Capture the cell that displays the provided text and extract its (X, Y) central coordinate. 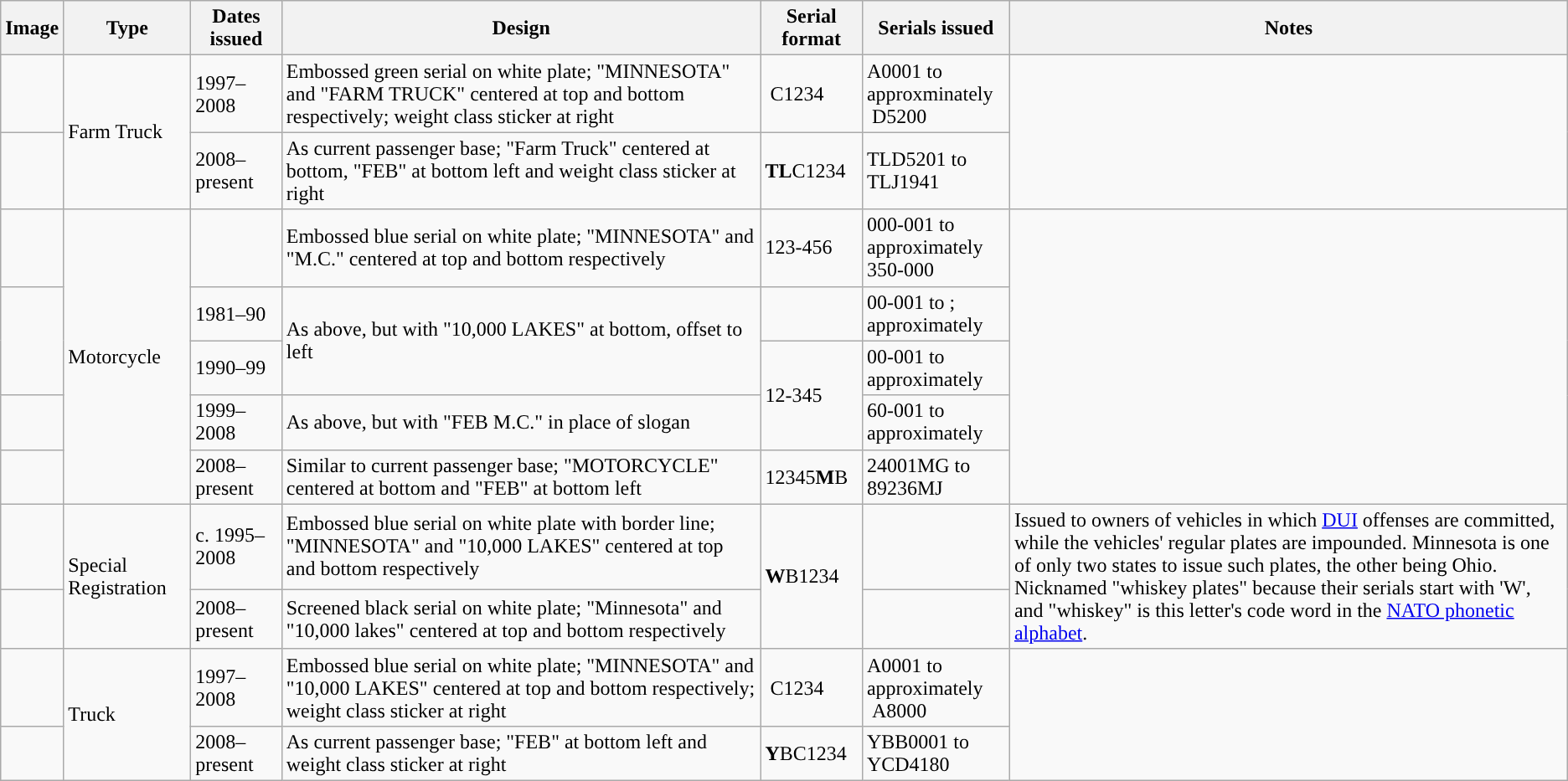
123-456 (811, 248)
Design (521, 28)
As above, but with "FEB M.C." in place of slogan (521, 422)
24001MG to 89236MJ (936, 477)
Embossed green serial on white plate; "MINNESOTA" and "FARM TRUCK" centered at top and bottom respectively; weight class sticker at right (521, 94)
Serial format (811, 28)
Dates issued (236, 28)
TLD5201 to TLJ1941 (936, 171)
Serials issued (936, 28)
1981–90 (236, 313)
000-001 to approximately350-000 (936, 248)
Screened black serial on white plate; "Minnesota" and "10,000 lakes" centered at top and bottom respectively (521, 619)
00-001 to approximately (936, 368)
00-001 to ; approximately (936, 313)
As current passenger base; "Farm Truck" centered at bottom, "FEB" at bottom left and weight class sticker at right (521, 171)
Similar to current passenger base; "MOTORCYCLE" centered at bottom and "FEB" at bottom left (521, 477)
c. 1995–2008 (236, 546)
12345MB (811, 477)
As above, but with "10,000 LAKES" at bottom, offset to left (521, 341)
A0001 to approxminately D5200 (936, 94)
Embossed blue serial on white plate; "MINNESOTA" and "M.C." centered at top and bottom respectively (521, 248)
12-345 (811, 395)
1990–99 (236, 368)
Embossed blue serial on white plate; "MINNESOTA" and "10,000 LAKES" centered at top and bottom respectively; weight class sticker at right (521, 687)
A0001 to approximately A8000 (936, 687)
Image (32, 28)
1999–2008 (236, 422)
Embossed blue serial on white plate with border line; "MINNESOTA" and "10,000 LAKES" centered at top and bottom respectively (521, 546)
Farm Truck (127, 132)
As current passenger base; "FEB" at bottom left and weight class sticker at right (521, 753)
Notes (1288, 28)
Type (127, 28)
TLC1234 (811, 171)
60-001 to approximately (936, 422)
Truck (127, 715)
Motorcycle (127, 357)
YBB0001 to YCD4180 (936, 753)
WB1234 (811, 576)
YBC1234 (811, 753)
Special Registration (127, 576)
